Return the (X, Y) coordinate for the center point of the cell that contains the specified text.  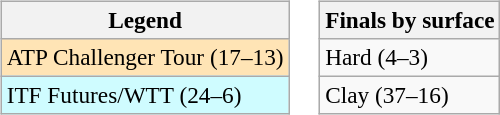
Hard (4–3) (410, 57)
Finals by surface (410, 20)
Legend (145, 20)
ITF Futures/WTT (24–6) (145, 95)
ATP Challenger Tour (17–13) (145, 57)
Clay (37–16) (410, 95)
